Identify which cell holds the provided text, then report its (X, Y) central coordinate. 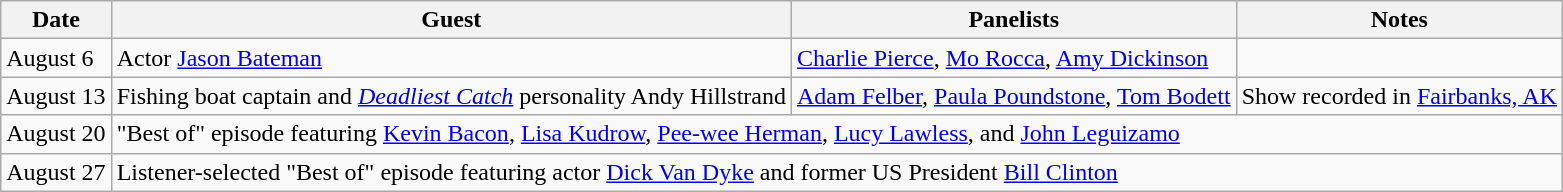
Fishing boat captain and Deadliest Catch personality Andy Hillstrand (451, 96)
Listener-selected "Best of" episode featuring actor Dick Van Dyke and former US President Bill Clinton (836, 172)
Date (56, 20)
Actor Jason Bateman (451, 58)
Guest (451, 20)
Panelists (1014, 20)
Charlie Pierce, Mo Rocca, Amy Dickinson (1014, 58)
August 27 (56, 172)
Show recorded in Fairbanks, AK (1399, 96)
August 13 (56, 96)
August 6 (56, 58)
August 20 (56, 134)
"Best of" episode featuring Kevin Bacon, Lisa Kudrow, Pee-wee Herman, Lucy Lawless, and John Leguizamo (836, 134)
Adam Felber, Paula Poundstone, Tom Bodett (1014, 96)
Notes (1399, 20)
